Find where the given text appears and provide that cell's center as [x, y] coordinate. 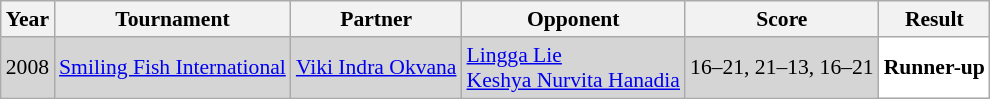
Year [28, 19]
Opponent [574, 19]
16–21, 21–13, 16–21 [782, 68]
Partner [376, 19]
2008 [28, 68]
Viki Indra Okvana [376, 68]
Result [934, 19]
Smiling Fish International [172, 68]
Score [782, 19]
Lingga Lie Keshya Nurvita Hanadia [574, 68]
Runner-up [934, 68]
Tournament [172, 19]
